Return the (X, Y) coordinate for the center point of the cell that contains the specified text.  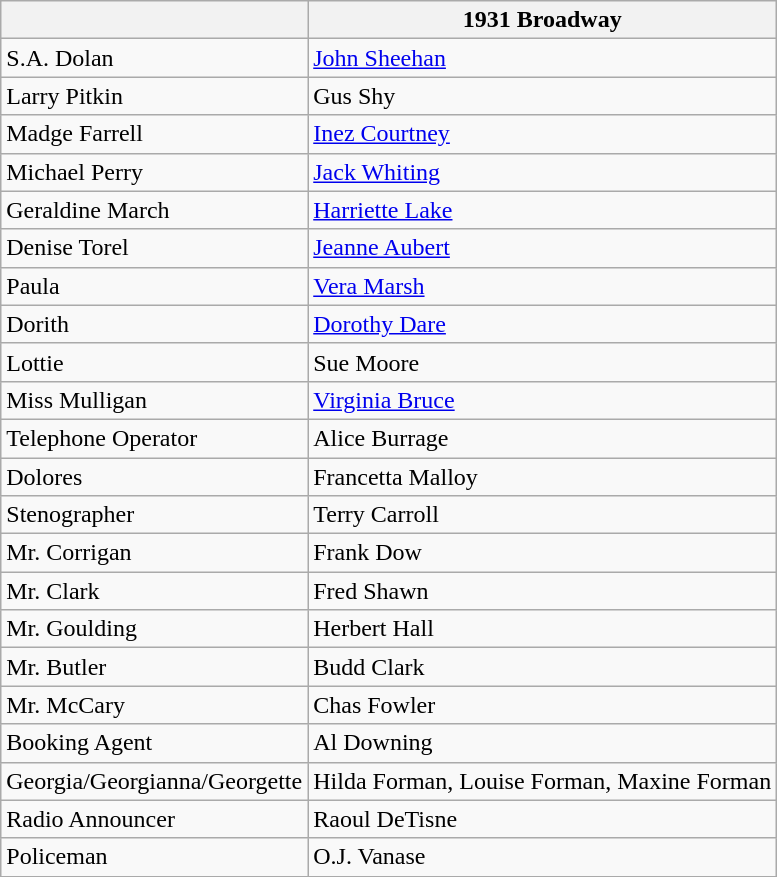
Herbert Hall (542, 629)
Mr. McCary (154, 705)
Raoul DeTisne (542, 819)
S.A. Dolan (154, 58)
Harriette Lake (542, 210)
Vera Marsh (542, 286)
Booking Agent (154, 743)
Dolores (154, 477)
Alice Burrage (542, 438)
Denise Torel (154, 248)
Dorith (154, 324)
Paula (154, 286)
Fred Shawn (542, 591)
Stenographer (154, 515)
Telephone Operator (154, 438)
Francetta Malloy (542, 477)
Sue Moore (542, 362)
Virginia Bruce (542, 400)
Michael Perry (154, 172)
Gus Shy (542, 96)
Geraldine March (154, 210)
Dorothy Dare (542, 324)
Al Downing (542, 743)
Frank Dow (542, 553)
Budd Clark (542, 667)
Policeman (154, 857)
Mr. Goulding (154, 629)
Mr. Butler (154, 667)
Jack Whiting (542, 172)
Jeanne Aubert (542, 248)
Georgia/Georgianna/Georgette (154, 781)
Inez Courtney (542, 134)
John Sheehan (542, 58)
Madge Farrell (154, 134)
Miss Mulligan (154, 400)
Lottie (154, 362)
Mr. Corrigan (154, 553)
Mr. Clark (154, 591)
Hilda Forman, Louise Forman, Maxine Forman (542, 781)
O.J. Vanase (542, 857)
1931 Broadway (542, 20)
Chas Fowler (542, 705)
Larry Pitkin (154, 96)
Terry Carroll (542, 515)
Radio Announcer (154, 819)
